Determine the [x, y] coordinate at the center of the cell enclosing the given text.  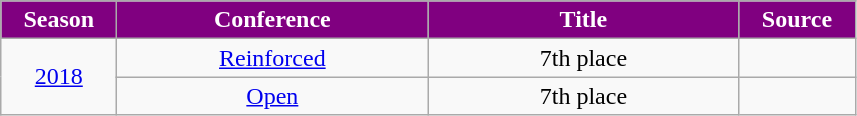
Season [59, 20]
2018 [59, 77]
Title [584, 20]
Reinforced [272, 58]
Source [797, 20]
Conference [272, 20]
Open [272, 96]
